Locate the cell with the specified text and output its [x, y] center coordinate. 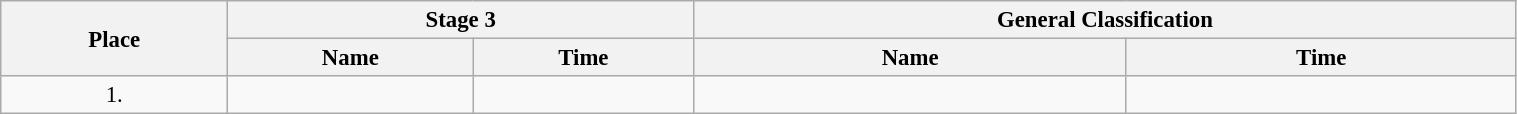
General Classification [1105, 20]
Place [114, 38]
Stage 3 [461, 20]
1. [114, 95]
